For the text-containing cell, return its midpoint in (x, y) coordinate format. 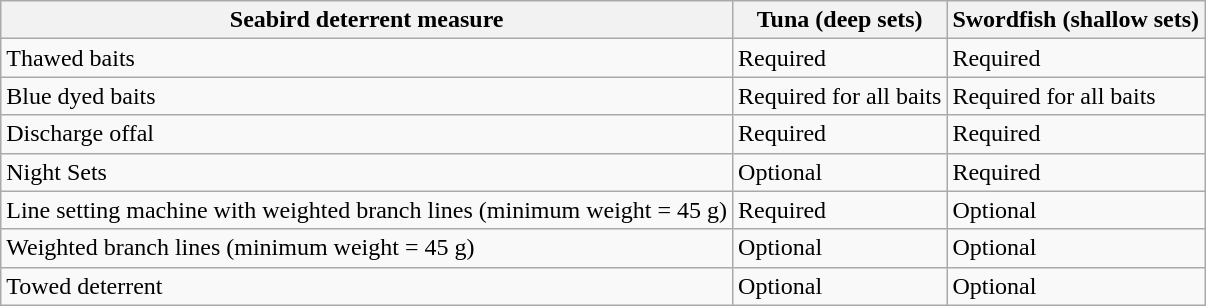
Seabird deterrent measure (367, 20)
Line setting machine with weighted branch lines (minimum weight = 45 g) (367, 210)
Night Sets (367, 172)
Weighted branch lines (minimum weight = 45 g) (367, 248)
Tuna (deep sets) (840, 20)
Swordfish (shallow sets) (1076, 20)
Thawed baits (367, 58)
Towed deterrent (367, 286)
Discharge offal (367, 134)
Blue dyed baits (367, 96)
